Identify which cell holds the provided text, then report its (X, Y) central coordinate. 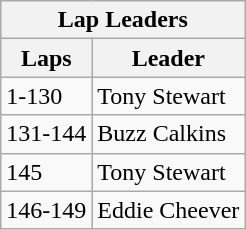
1-130 (46, 96)
Laps (46, 58)
Eddie Cheever (168, 210)
131-144 (46, 134)
145 (46, 172)
146-149 (46, 210)
Leader (168, 58)
Lap Leaders (123, 20)
Buzz Calkins (168, 134)
